Return the [x, y] coordinate for the center point of the cell that contains the specified text.  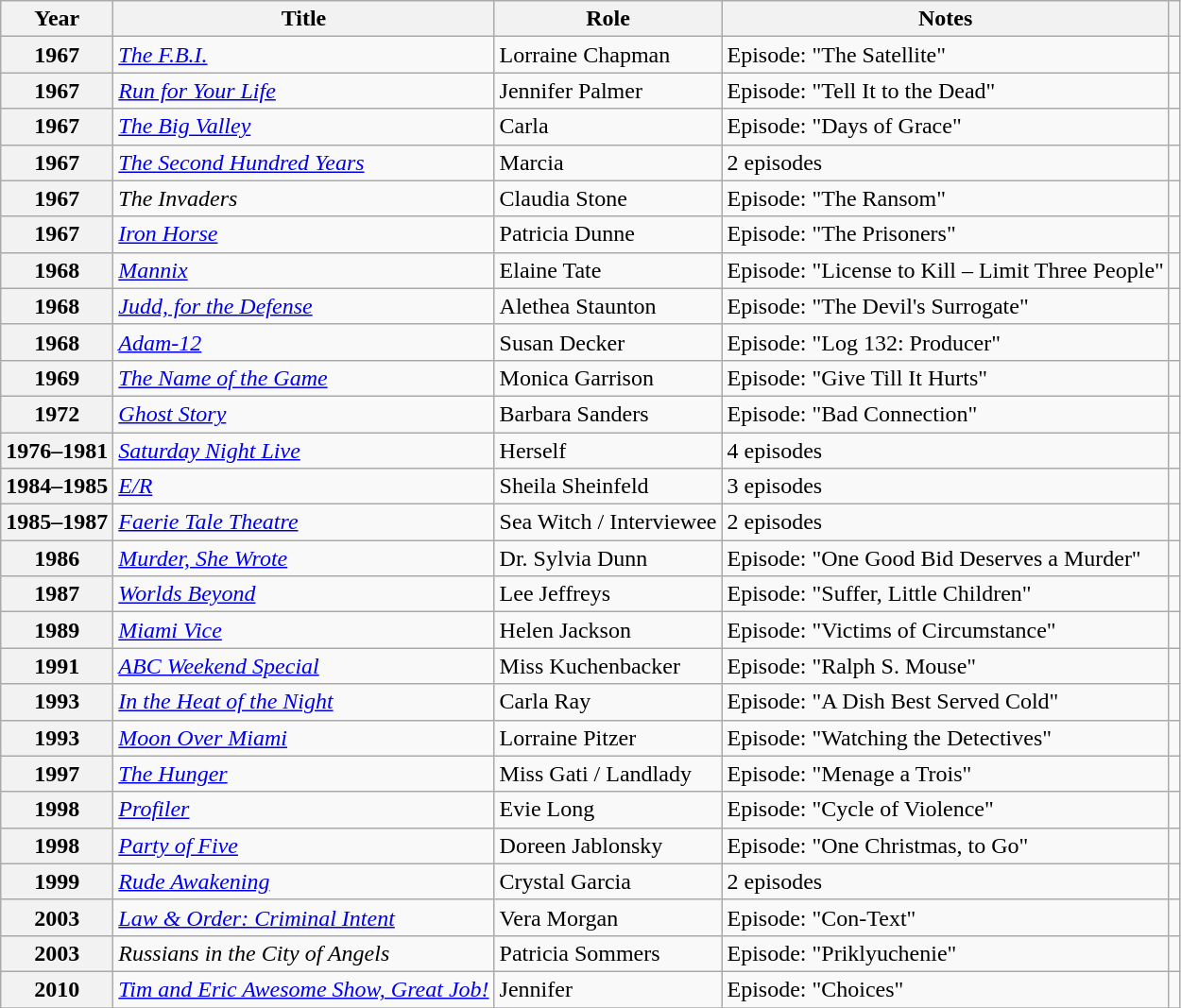
Faerie Tale Theatre [304, 522]
Lee Jeffreys [608, 594]
Party of Five [304, 846]
Episode: "Con-Text" [945, 917]
In the Heat of the Night [304, 702]
Doreen Jablonsky [608, 846]
3 episodes [945, 487]
Elaine Tate [608, 270]
Evie Long [608, 810]
Susan Decker [608, 342]
1985–1987 [57, 522]
1999 [57, 881]
Dr. Sylvia Dunn [608, 558]
Marcia [608, 162]
Role [608, 19]
Episode: "Suffer, Little Children" [945, 594]
Patricia Dunne [608, 234]
Episode: "Menage a Trois" [945, 774]
Episode: "The Ransom" [945, 198]
Russians in the City of Angels [304, 953]
1987 [57, 594]
Carla [608, 127]
Episode: "Days of Grace" [945, 127]
Adam-12 [304, 342]
The Second Hundred Years [304, 162]
1989 [57, 630]
Episode: "Cycle of Violence" [945, 810]
The F.B.I. [304, 55]
Carla Ray [608, 702]
Murder, She Wrote [304, 558]
Episode: "One Christmas, to Go" [945, 846]
Alethea Staunton [608, 306]
Episode: "Give Till It Hurts" [945, 378]
Episode: "The Prisoners" [945, 234]
Episode: "One Good Bid Deserves a Murder" [945, 558]
Episode: "Bad Connection" [945, 414]
Year [57, 19]
1997 [57, 774]
Miss Kuchenbacker [608, 666]
Episode: "Victims of Circumstance" [945, 630]
Episode: "License to Kill – Limit Three People" [945, 270]
2010 [57, 989]
Title [304, 19]
Sheila Sheinfeld [608, 487]
Saturday Night Live [304, 451]
Episode: "Ralph S. Mouse" [945, 666]
Episode: "Watching the Detectives" [945, 738]
1984–1985 [57, 487]
Miami Vice [304, 630]
The Name of the Game [304, 378]
Monica Garrison [608, 378]
Worlds Beyond [304, 594]
The Invaders [304, 198]
Jennifer Palmer [608, 91]
4 episodes [945, 451]
Sea Witch / Interviewee [608, 522]
Run for Your Life [304, 91]
Jennifer [608, 989]
1976–1981 [57, 451]
Barbara Sanders [608, 414]
1972 [57, 414]
Episode: "Priklyuchenie" [945, 953]
Ghost Story [304, 414]
Lorraine Pitzer [608, 738]
Claudia Stone [608, 198]
Mannix [304, 270]
Moon Over Miami [304, 738]
Miss Gati / Landlady [608, 774]
The Big Valley [304, 127]
The Hunger [304, 774]
ABC Weekend Special [304, 666]
1986 [57, 558]
Notes [945, 19]
1969 [57, 378]
Rude Awakening [304, 881]
1991 [57, 666]
Helen Jackson [608, 630]
Episode: "Log 132: Producer" [945, 342]
Patricia Sommers [608, 953]
Profiler [304, 810]
Lorraine Chapman [608, 55]
Episode: "The Satellite" [945, 55]
Vera Morgan [608, 917]
Crystal Garcia [608, 881]
Episode: "Tell It to the Dead" [945, 91]
Episode: "Choices" [945, 989]
Episode: "A Dish Best Served Cold" [945, 702]
Iron Horse [304, 234]
E/R [304, 487]
Judd, for the Defense [304, 306]
Herself [608, 451]
Law & Order: Criminal Intent [304, 917]
Tim and Eric Awesome Show, Great Job! [304, 989]
Episode: "The Devil's Surrogate" [945, 306]
